Scan for the cell matching the given text and deliver its (x, y) coordinate at center. 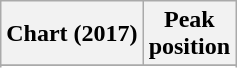
Chart (2017) (72, 34)
Peak position (189, 34)
